Capture the cell that displays the provided text and extract its [X, Y] central coordinate. 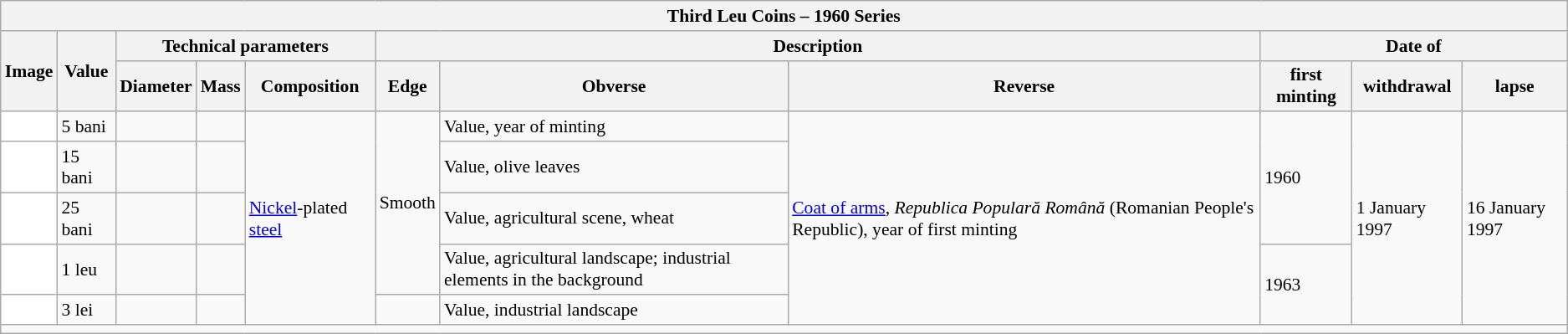
Description [818, 46]
1 January 1997 [1407, 219]
1 leu [86, 270]
Technical parameters [245, 46]
Diameter [156, 85]
withdrawal [1407, 85]
Value, year of minting [614, 127]
3 lei [86, 311]
Value, agricultural scene, wheat [614, 218]
Nickel-plated steel [310, 219]
Date of [1413, 46]
Composition [310, 85]
Value, agricultural landscape; industrial elements in the background [614, 270]
lapse [1515, 85]
Value, olive leaves [614, 167]
15 bani [86, 167]
Edge [408, 85]
Image [29, 72]
1963 [1306, 285]
first minting [1306, 85]
Reverse [1024, 85]
Mass [221, 85]
Obverse [614, 85]
Third Leu Coins – 1960 Series [784, 16]
16 January 1997 [1515, 219]
Smooth [408, 204]
Value, industrial landscape [614, 311]
Value [86, 72]
25 bani [86, 218]
1960 [1306, 178]
Coat of arms, Republica Populară Română (Romanian People's Republic), year of first minting [1024, 219]
5 bani [86, 127]
